For the text-containing cell, return its midpoint in [X, Y] coordinate format. 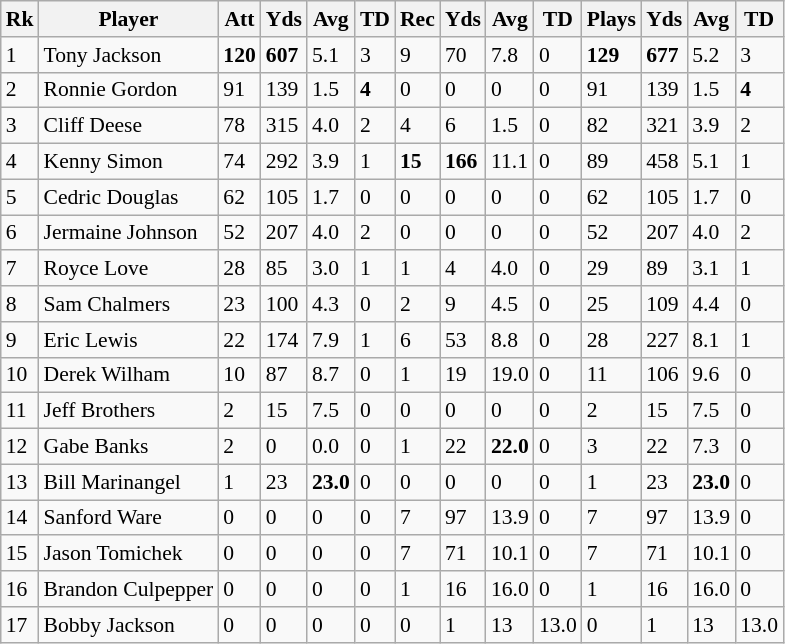
5.2 [711, 55]
Sam Chalmers [128, 304]
3.0 [331, 269]
677 [664, 55]
7.9 [331, 340]
Sanford Ware [128, 518]
Att [240, 19]
53 [463, 340]
0.0 [331, 447]
607 [284, 55]
100 [284, 304]
8.1 [711, 340]
Royce Love [128, 269]
Cliff Deese [128, 126]
109 [664, 304]
Ronnie Gordon [128, 90]
12 [20, 447]
4.3 [331, 304]
227 [664, 340]
Cedric Douglas [128, 197]
85 [284, 269]
458 [664, 162]
Bill Marinangel [128, 482]
Gabe Banks [128, 447]
Tony Jackson [128, 55]
25 [612, 304]
8 [20, 304]
Jermaine Johnson [128, 233]
166 [463, 162]
129 [612, 55]
106 [664, 375]
29 [612, 269]
5 [20, 197]
3.1 [711, 269]
292 [284, 162]
Kenny Simon [128, 162]
Jeff Brothers [128, 411]
Eric Lewis [128, 340]
70 [463, 55]
120 [240, 55]
78 [240, 126]
87 [284, 375]
Rec [418, 19]
19.0 [510, 375]
Jason Tomichek [128, 554]
74 [240, 162]
7.8 [510, 55]
Rk [20, 19]
8.7 [331, 375]
Bobby Jackson [128, 625]
7.3 [711, 447]
11.1 [510, 162]
Brandon Culpepper [128, 589]
321 [664, 126]
4.4 [711, 304]
82 [612, 126]
14 [20, 518]
17 [20, 625]
4.5 [510, 304]
22.0 [510, 447]
8.8 [510, 340]
Player [128, 19]
Derek Wilham [128, 375]
19 [463, 375]
Plays [612, 19]
315 [284, 126]
174 [284, 340]
9.6 [711, 375]
